Pinpoint the cell where the given text exists, returning its [x, y] midpoint coordinate. 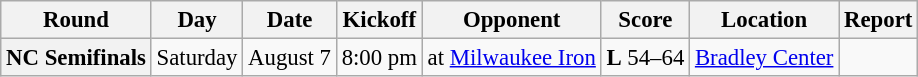
at Milwaukee Iron [512, 58]
Round [76, 20]
August 7 [290, 58]
Kickoff [379, 20]
Date [290, 20]
Location [764, 20]
L 54–64 [645, 58]
Saturday [197, 58]
Report [878, 20]
Bradley Center [764, 58]
8:00 pm [379, 58]
Day [197, 20]
Opponent [512, 20]
Score [645, 20]
NC Semifinals [76, 58]
